Output the (x, y) coordinate of the center of the cell containing the given text.  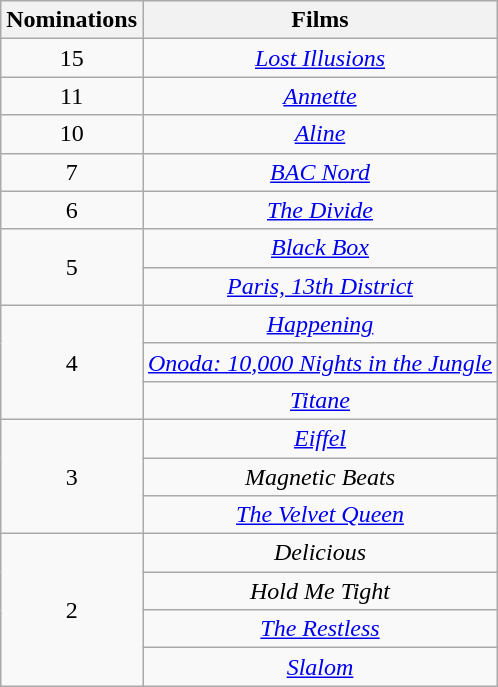
Happening (320, 324)
Magnetic Beats (320, 477)
The Restless (320, 629)
Slalom (320, 667)
The Divide (320, 210)
Annette (320, 96)
7 (72, 172)
2 (72, 610)
3 (72, 476)
5 (72, 267)
BAC Nord (320, 172)
Nominations (72, 20)
Delicious (320, 553)
Onoda: 10,000 Nights in the Jungle (320, 362)
Paris, 13th District (320, 286)
Hold Me Tight (320, 591)
Titane (320, 400)
The Velvet Queen (320, 515)
4 (72, 362)
Eiffel (320, 438)
15 (72, 58)
Films (320, 20)
Aline (320, 134)
6 (72, 210)
10 (72, 134)
Black Box (320, 248)
11 (72, 96)
Lost Illusions (320, 58)
